Identify which cell holds the provided text, then report its (x, y) central coordinate. 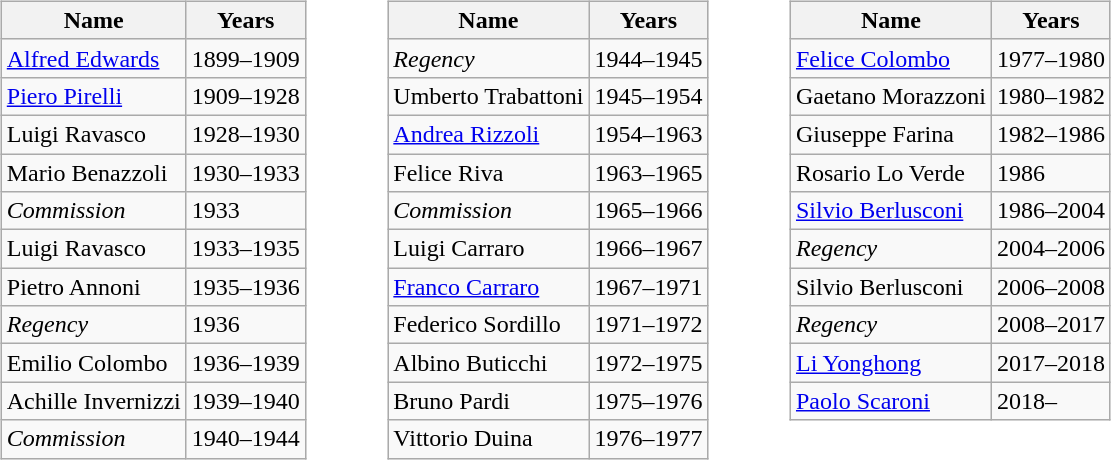
Mario Benazzoli (94, 173)
1909–1928 (246, 96)
1966–1967 (648, 249)
Felice Colombo (890, 58)
Piero Pirelli (94, 96)
2008–2017 (1050, 325)
1965–1966 (648, 211)
1980–1982 (1050, 96)
1967–1971 (648, 287)
Achille Invernizzi (94, 401)
Vittorio Duina (488, 439)
1936–1939 (246, 363)
2017–2018 (1050, 363)
1899–1909 (246, 58)
Paolo Scaroni (890, 401)
Umberto Trabattoni (488, 96)
1935–1936 (246, 287)
1933 (246, 211)
Emilio Colombo (94, 363)
1963–1965 (648, 173)
1928–1930 (246, 134)
1940–1944 (246, 439)
1986–2004 (1050, 211)
Federico Sordillo (488, 325)
Felice Riva (488, 173)
1975–1976 (648, 401)
1945–1954 (648, 96)
2004–2006 (1050, 249)
1976–1977 (648, 439)
1930–1933 (246, 173)
Luigi Carraro (488, 249)
1977–1980 (1050, 58)
1954–1963 (648, 134)
1944–1945 (648, 58)
1933–1935 (246, 249)
Pietro Annoni (94, 287)
Alfred Edwards (94, 58)
1971–1972 (648, 325)
1939–1940 (246, 401)
Franco Carraro (488, 287)
1986 (1050, 173)
Albino Buticchi (488, 363)
2006–2008 (1050, 287)
Giuseppe Farina (890, 134)
1936 (246, 325)
2018– (1050, 401)
1972–1975 (648, 363)
Bruno Pardi (488, 401)
Rosario Lo Verde (890, 173)
Andrea Rizzoli (488, 134)
Gaetano Morazzoni (890, 96)
1982–1986 (1050, 134)
Li Yonghong (890, 363)
